Locate the cell with the specified text and output its (X, Y) center coordinate. 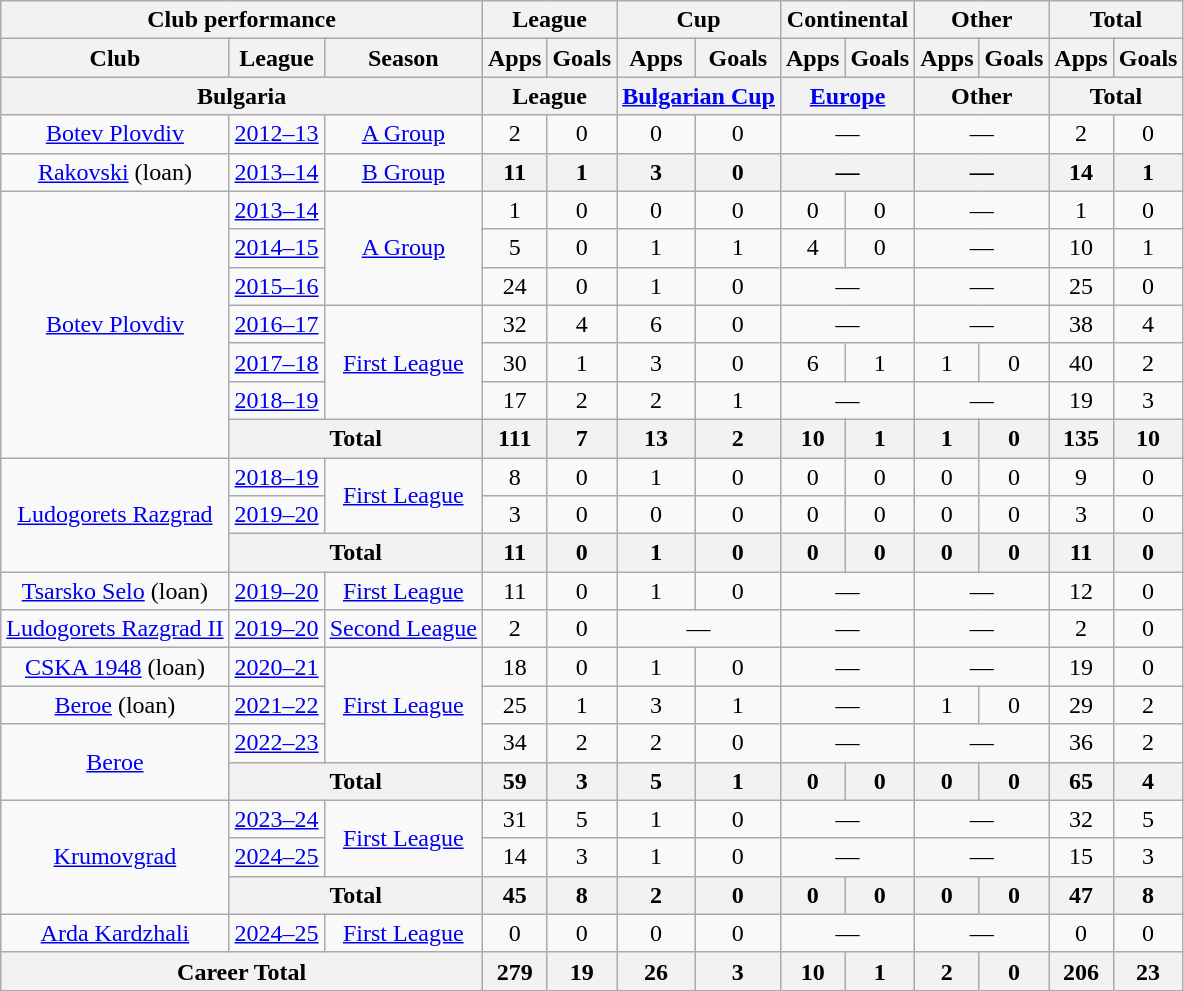
2016–17 (276, 324)
40 (1081, 362)
17 (514, 400)
31 (514, 819)
Bulgaria (242, 96)
111 (514, 438)
2020–21 (276, 667)
13 (656, 438)
Second League (403, 629)
B Group (403, 172)
15 (1081, 857)
2017–18 (276, 362)
2015–16 (276, 286)
Krumovgrad (115, 857)
59 (514, 781)
Continental (847, 20)
CSKA 1948 (loan) (115, 667)
135 (1081, 438)
24 (514, 286)
30 (514, 362)
9 (1081, 477)
2023–24 (276, 819)
45 (514, 895)
23 (1148, 971)
26 (656, 971)
Ludogorets Razgrad (115, 515)
279 (514, 971)
Ludogorets Razgrad II (115, 629)
Tsarsko Selo (loan) (115, 591)
Rakovski (loan) (115, 172)
206 (1081, 971)
7 (582, 438)
Bulgarian Cup (699, 96)
Season (403, 58)
65 (1081, 781)
Career Total (242, 971)
2022–23 (276, 743)
36 (1081, 743)
Europe (847, 96)
12 (1081, 591)
Cup (699, 20)
2014–15 (276, 248)
38 (1081, 324)
Arda Kardzhali (115, 933)
Beroe (115, 762)
29 (1081, 705)
Club (115, 58)
47 (1081, 895)
2012–13 (276, 134)
34 (514, 743)
2021–22 (276, 705)
Beroe (loan) (115, 705)
18 (514, 667)
Club performance (242, 20)
